Provide the (X, Y) coordinate of the cell's center where the given text is located.  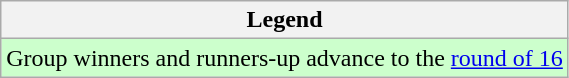
Legend (285, 20)
Group winners and runners-up advance to the round of 16 (285, 58)
